Scan for the cell matching the given text and deliver its [x, y] coordinate at center. 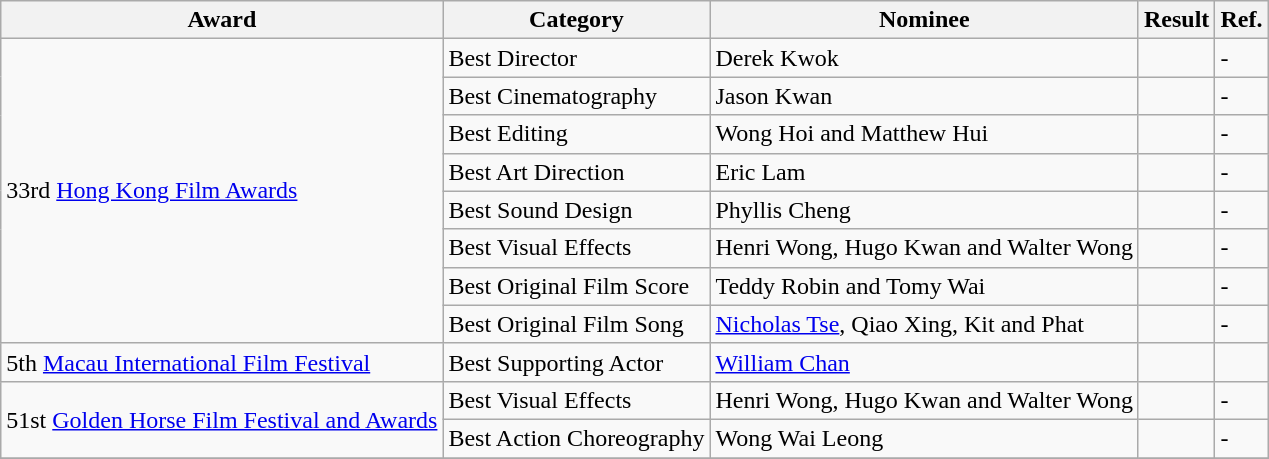
Ref. [1242, 20]
Best Art Direction [576, 172]
Wong Hoi and Matthew Hui [924, 134]
Category [576, 20]
Best Original Film Song [576, 324]
Derek Kwok [924, 58]
William Chan [924, 362]
Best Sound Design [576, 210]
Result [1176, 20]
Jason Kwan [924, 96]
33rd Hong Kong Film Awards [222, 191]
51st Golden Horse Film Festival and Awards [222, 419]
Best Supporting Actor [576, 362]
5th Macau International Film Festival [222, 362]
Teddy Robin and Tomy Wai [924, 286]
Best Action Choreography [576, 438]
Wong Wai Leong [924, 438]
Nominee [924, 20]
Best Director [576, 58]
Phyllis Cheng [924, 210]
Eric Lam [924, 172]
Best Editing [576, 134]
Best Cinematography [576, 96]
Best Original Film Score [576, 286]
Award [222, 20]
Nicholas Tse, Qiao Xing, Kit and Phat [924, 324]
